Provide the [x, y] coordinate of the cell's center where the given text is located.  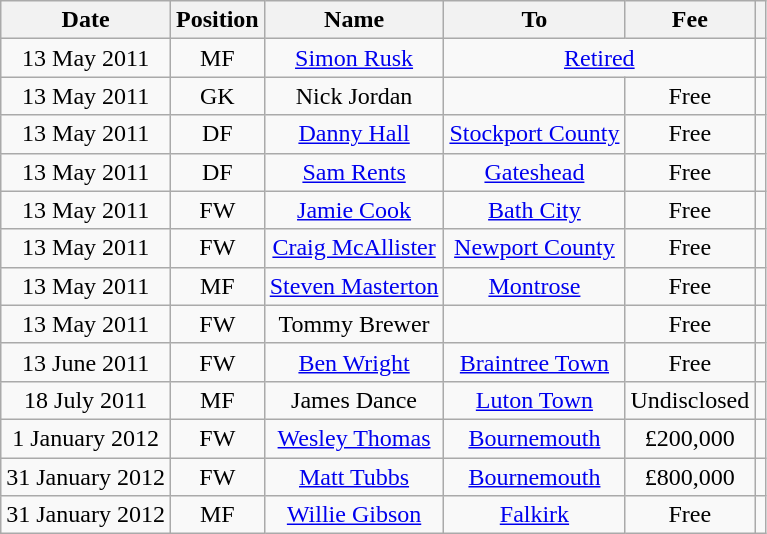
Steven Masterton [354, 286]
GK [217, 96]
Date [86, 20]
Bath City [534, 210]
Newport County [534, 248]
£200,000 [690, 438]
Braintree Town [534, 362]
Gateshead [534, 172]
Ben Wright [354, 362]
13 June 2011 [86, 362]
Craig McAllister [354, 248]
Name [354, 20]
Matt Tubbs [354, 477]
Undisclosed [690, 400]
James Dance [354, 400]
18 July 2011 [86, 400]
Wesley Thomas [354, 438]
1 January 2012 [86, 438]
Simon Rusk [354, 58]
Tommy Brewer [354, 324]
Danny Hall [354, 134]
Retired [600, 58]
£800,000 [690, 477]
Falkirk [534, 515]
Montrose [534, 286]
Fee [690, 20]
Position [217, 20]
Willie Gibson [354, 515]
Sam Rents [354, 172]
Luton Town [534, 400]
Stockport County [534, 134]
Nick Jordan [354, 96]
Jamie Cook [354, 210]
To [534, 20]
